Pinpoint the cell where the given text exists, returning its [X, Y] midpoint coordinate. 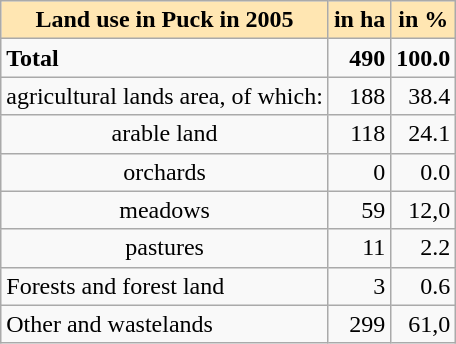
24.1 [424, 134]
0 [359, 172]
pastures [165, 248]
299 [359, 324]
0.6 [424, 286]
3 [359, 286]
agricultural lands area, of which: [165, 96]
orchards [165, 172]
Land use in Puck in 2005 [165, 20]
59 [359, 210]
in ha [359, 20]
61,0 [424, 324]
meadows [165, 210]
0.0 [424, 172]
38.4 [424, 96]
11 [359, 248]
12,0 [424, 210]
Other and wastelands [165, 324]
Total [165, 58]
490 [359, 58]
Forests and forest land [165, 286]
arable land [165, 134]
118 [359, 134]
in % [424, 20]
100.0 [424, 58]
188 [359, 96]
2.2 [424, 248]
